Output the (x, y) coordinate of the center of the cell containing the given text.  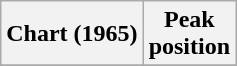
Chart (1965) (72, 34)
Peakposition (189, 34)
